From the cell containing the given text, extract its center point as [X, Y] coordinate. 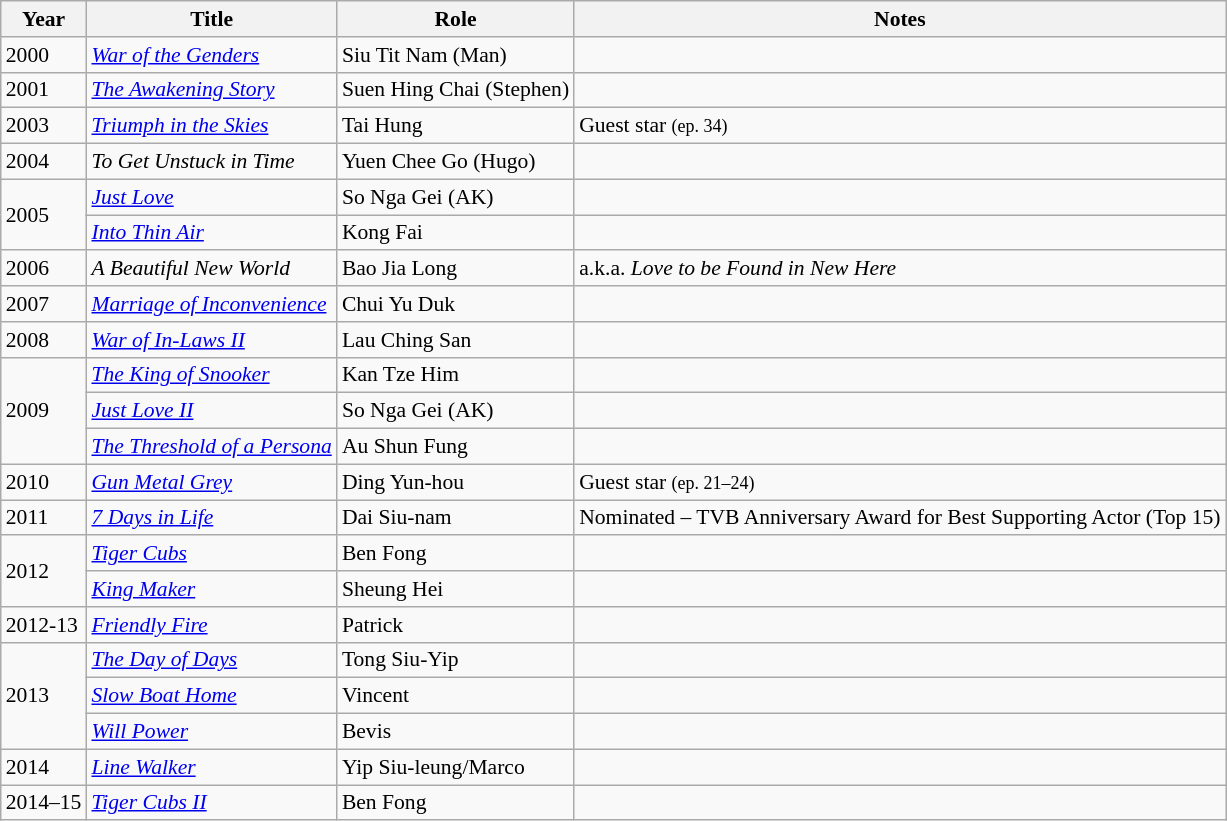
2014 [44, 767]
2009 [44, 410]
Tai Hung [456, 126]
Sheung Hei [456, 589]
Bevis [456, 732]
To Get Unstuck in Time [211, 162]
Lau Ching San [456, 340]
Line Walker [211, 767]
2001 [44, 90]
2013 [44, 696]
Chui Yu Duk [456, 304]
Slow Boat Home [211, 696]
Yip Siu-leung/Marco [456, 767]
Siu Tit Nam (Man) [456, 55]
Guest star (ep. 21–24) [900, 482]
2011 [44, 518]
Tiger Cubs [211, 554]
Friendly Fire [211, 625]
Au Shun Fung [456, 447]
Yuen Chee Go (Hugo) [456, 162]
2006 [44, 269]
2010 [44, 482]
Suen Hing Chai (Stephen) [456, 90]
Title [211, 19]
The King of Snooker [211, 375]
2004 [44, 162]
2012-13 [44, 625]
2005 [44, 214]
Ding Yun-hou [456, 482]
The Awakening Story [211, 90]
Just Love II [211, 411]
2014–15 [44, 803]
2003 [44, 126]
Notes [900, 19]
The Day of Days [211, 660]
Vincent [456, 696]
Role [456, 19]
War of In-Laws II [211, 340]
Tiger Cubs II [211, 803]
Triumph in the Skies [211, 126]
7 Days in Life [211, 518]
2007 [44, 304]
The Threshold of a Persona [211, 447]
King Maker [211, 589]
War of the Genders [211, 55]
a.k.a. Love to be Found in New Here [900, 269]
2000 [44, 55]
Nominated – TVB Anniversary Award for Best Supporting Actor (Top 15) [900, 518]
Will Power [211, 732]
Into Thin Air [211, 233]
Year [44, 19]
A Beautiful New World [211, 269]
Gun Metal Grey [211, 482]
Guest star (ep. 34) [900, 126]
Kong Fai [456, 233]
2008 [44, 340]
Bao Jia Long [456, 269]
2012 [44, 572]
Dai Siu-nam [456, 518]
Just Love [211, 197]
Tong Siu-Yip [456, 660]
Patrick [456, 625]
Marriage of Inconvenience [211, 304]
Kan Tze Him [456, 375]
